Return [X, Y] of the center of cell containing provided text 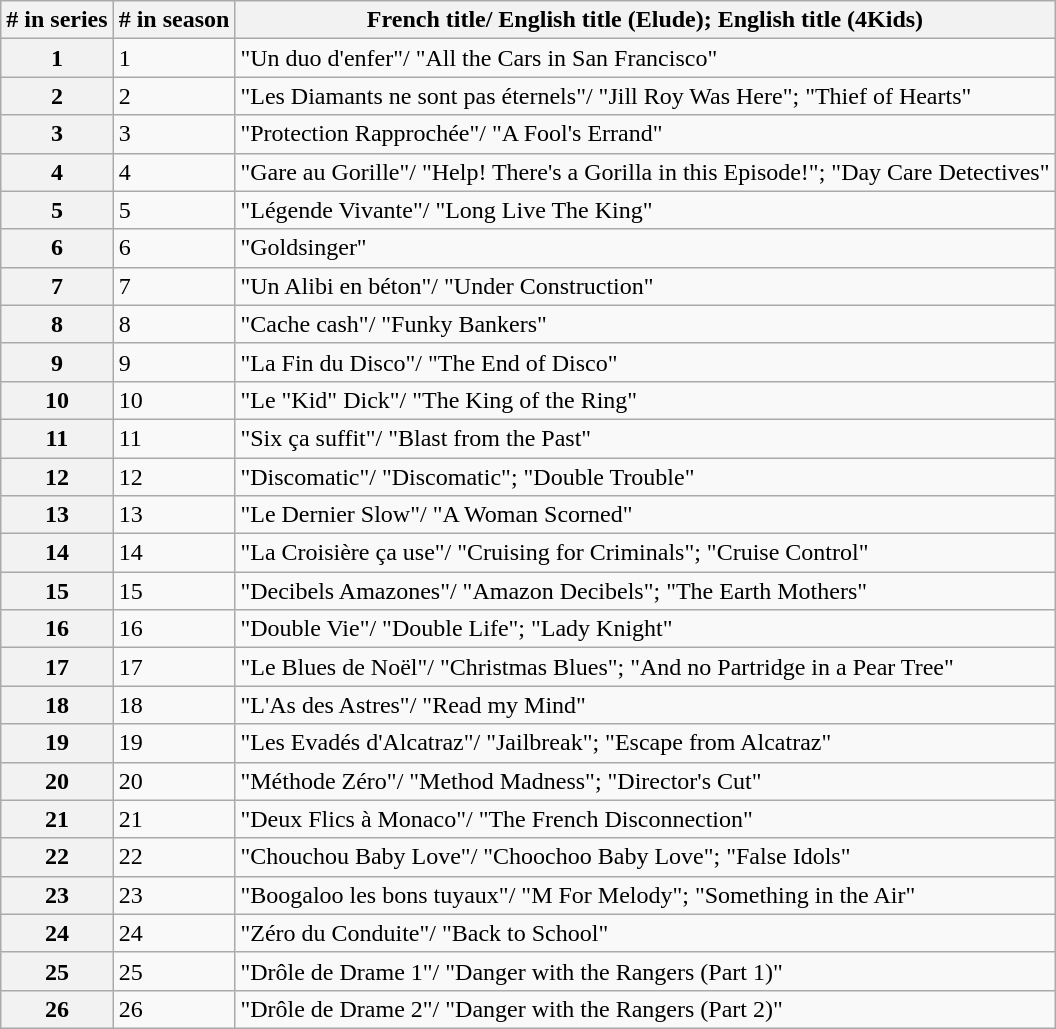
"Un Alibi en béton"/ "Under Construction" [645, 286]
"Les Diamants ne sont pas éternels"/ "Jill Roy Was Here"; "Thief of Hearts" [645, 96]
"Goldsinger" [645, 248]
"Le "Kid" Dick"/ "The King of the Ring" [645, 400]
"Le Blues de Noël"/ "Christmas Blues"; "And no Partridge in a Pear Tree" [645, 667]
"Méthode Zéro"/ "Method Madness"; "Director's Cut" [645, 781]
"Discomatic"/ "Discomatic"; "Double Trouble" [645, 477]
"Chouchou Baby Love"/ "Choochoo Baby Love"; "False Idols" [645, 857]
"Boogaloo les bons tuyaux"/ "M For Melody"; "Something in the Air" [645, 895]
# in season [174, 20]
"Zéro du Conduite"/ "Back to School" [645, 933]
"La Fin du Disco"/ "The End of Disco" [645, 362]
# in series [57, 20]
"Decibels Amazones"/ "Amazon Decibels"; "The Earth Mothers" [645, 591]
"Cache cash"/ "Funky Bankers" [645, 324]
"Légende Vivante"/ "Long Live The King" [645, 210]
"Protection Rapprochée"/ "A Fool's Errand" [645, 134]
"Gare au Gorille"/ "Help! There's a Gorilla in this Episode!"; "Day Care Detectives" [645, 172]
"Les Evadés d'Alcatraz"/ "Jailbreak"; "Escape from Alcatraz" [645, 743]
"La Croisière ça use"/ "Cruising for Criminals"; "Cruise Control" [645, 553]
"Drôle de Drame 2"/ "Danger with the Rangers (Part 2)" [645, 1009]
"Double Vie"/ "Double Life"; "Lady Knight" [645, 629]
"Un duo d'enfer"/ "All the Cars in San Francisco" [645, 58]
"Le Dernier Slow"/ "A Woman Scorned" [645, 515]
"Deux Flics à Monaco"/ "The French Disconnection" [645, 819]
"L'As des Astres"/ "Read my Mind" [645, 705]
French title/ English title (Elude); English title (4Kids) [645, 20]
"Six ça suffit"/ "Blast from the Past" [645, 438]
"Drôle de Drame 1"/ "Danger with the Rangers (Part 1)" [645, 971]
